Capture the cell that displays the provided text and extract its [x, y] central coordinate. 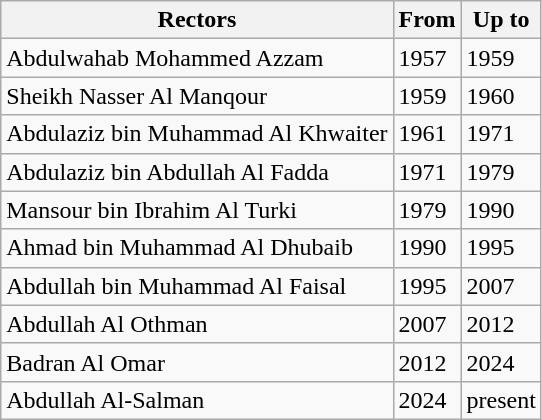
present [501, 400]
Abdulwahab Mohammed Azzam [197, 58]
Mansour bin Ibrahim Al Turki [197, 210]
Abdullah Al-Salman [197, 400]
Ahmad bin Muhammad Al Dhubaib [197, 248]
1961 [427, 134]
From [427, 20]
Abdullah bin Muhammad Al Faisal [197, 286]
1957 [427, 58]
Badran Al Omar [197, 362]
Up to [501, 20]
Abdullah Al Othman [197, 324]
Abdulaziz bin Muhammad Al Khwaiter [197, 134]
Rectors [197, 20]
1960 [501, 96]
Sheikh Nasser Al Manqour [197, 96]
Abdulaziz bin Abdullah Al Fadda [197, 172]
